Provide the [X, Y] coordinate of the cell's center where the given text is located.  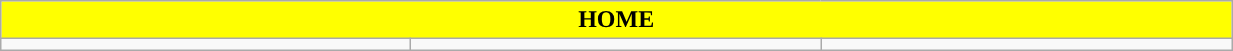
HOME [616, 20]
